Output the (x, y) coordinate of the center of the cell containing the given text.  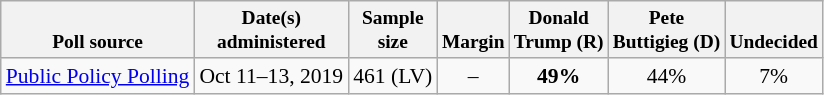
Public Policy Polling (98, 76)
Margin (473, 30)
Oct 11–13, 2019 (271, 76)
Poll source (98, 30)
Date(s)administered (271, 30)
7% (774, 76)
PeteButtigieg (D) (666, 30)
– (473, 76)
461 (LV) (392, 76)
44% (666, 76)
49% (558, 76)
DonaldTrump (R) (558, 30)
Samplesize (392, 30)
Undecided (774, 30)
